For the text-containing cell, return its midpoint in (x, y) coordinate format. 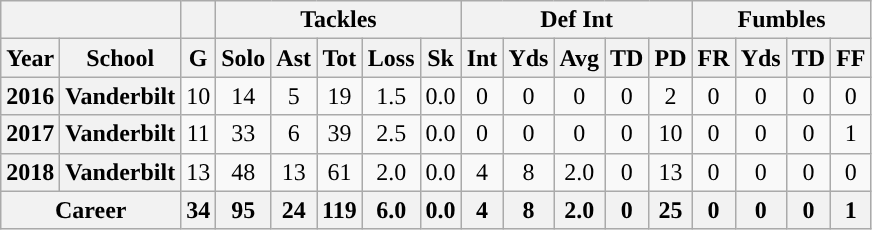
14 (244, 96)
2.5 (391, 134)
FF (851, 58)
6.0 (391, 210)
PD (670, 58)
Loss (391, 58)
Year (30, 58)
11 (198, 134)
G (198, 58)
34 (198, 210)
33 (244, 134)
Ast (294, 58)
6 (294, 134)
119 (340, 210)
Solo (244, 58)
Def Int (576, 20)
39 (340, 134)
95 (244, 210)
25 (670, 210)
Avg (580, 58)
2016 (30, 96)
Tot (340, 58)
Fumbles (782, 20)
Sk (440, 58)
FR (714, 58)
School (120, 58)
5 (294, 96)
61 (340, 172)
2 (670, 96)
Int (482, 58)
Career (91, 210)
2017 (30, 134)
24 (294, 210)
19 (340, 96)
48 (244, 172)
Tackles (338, 20)
1.5 (391, 96)
2018 (30, 172)
